Locate the cell with the specified text and output its [X, Y] center coordinate. 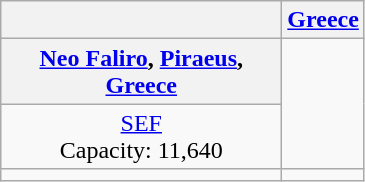
Neo Faliro, Piraeus, Greece [142, 72]
SEFCapacity: 11,640 [142, 136]
Greece [324, 20]
